Scan for the cell matching the given text and deliver its [x, y] coordinate at center. 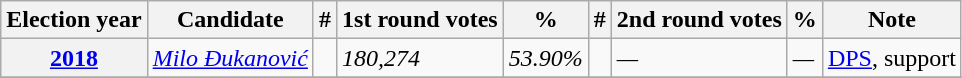
Election year [74, 20]
Milo Đukanović [230, 58]
53.90% [546, 58]
2nd round votes [699, 20]
Candidate [230, 20]
180,274 [420, 58]
1st round votes [420, 20]
2018 [74, 58]
Note [892, 20]
DPS, support [892, 58]
